Return the (x, y) coordinate for the center point of the cell that contains the specified text.  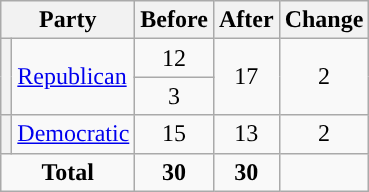
Before (174, 20)
Democratic (74, 134)
Party (68, 20)
15 (174, 134)
After (246, 20)
Republican (74, 77)
Total (68, 172)
12 (174, 58)
Change (324, 20)
17 (246, 77)
3 (174, 96)
13 (246, 134)
